Detect which cell encompasses the target text, then output its (X, Y) center coordinate. 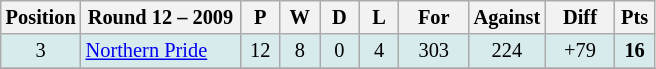
Against (508, 17)
8 (300, 51)
Diff (580, 17)
+79 (580, 51)
For (434, 17)
Round 12 – 2009 (161, 17)
16 (635, 51)
12 (260, 51)
Pts (635, 17)
W (300, 17)
Position (41, 17)
D (340, 17)
Northern Pride (161, 51)
4 (379, 51)
L (379, 17)
224 (508, 51)
3 (41, 51)
303 (434, 51)
P (260, 17)
0 (340, 51)
